Find where the given text appears and provide that cell's center as [x, y] coordinate. 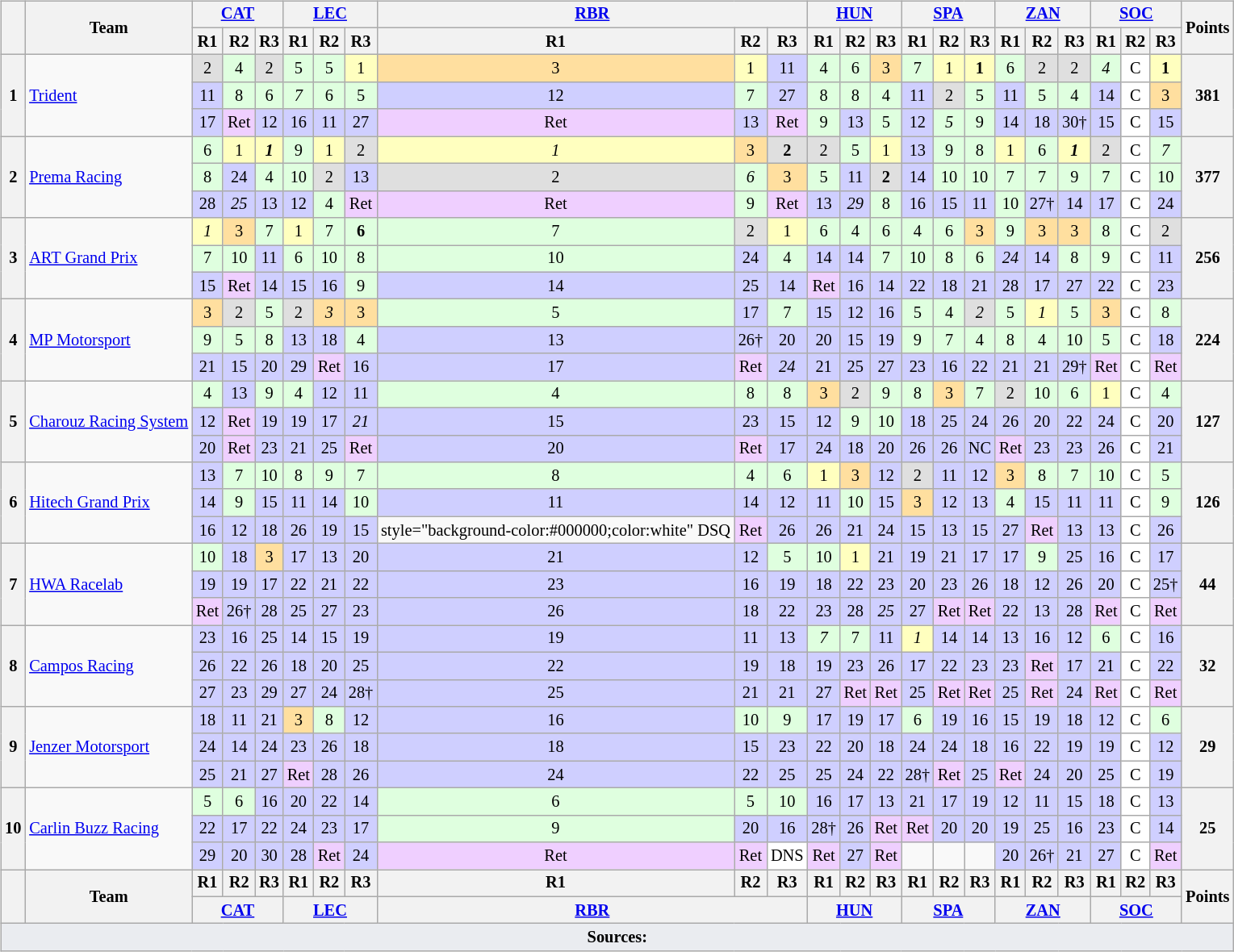
27† [1042, 204]
377 [1207, 177]
25† [1165, 584]
126 [1207, 503]
381 [1207, 95]
Prema Racing [108, 177]
NC [980, 449]
Campos Racing [108, 666]
MP Motorsport [108, 340]
32 [1207, 666]
Sources: [617, 937]
30 [270, 856]
DNS [787, 856]
256 [1207, 258]
Carlin Buzz Racing [108, 829]
44 [1207, 584]
HWA Racelab [108, 584]
Charouz Racing System [108, 421]
style="background-color:#000000;color:white" DSQ [555, 530]
ART Grand Prix [108, 258]
224 [1207, 340]
30† [1074, 123]
Trident [108, 95]
Hitech Grand Prix [108, 503]
Jenzer Motorsport [108, 747]
29† [1074, 367]
127 [1207, 421]
